Capture the cell that displays the provided text and extract its [X, Y] central coordinate. 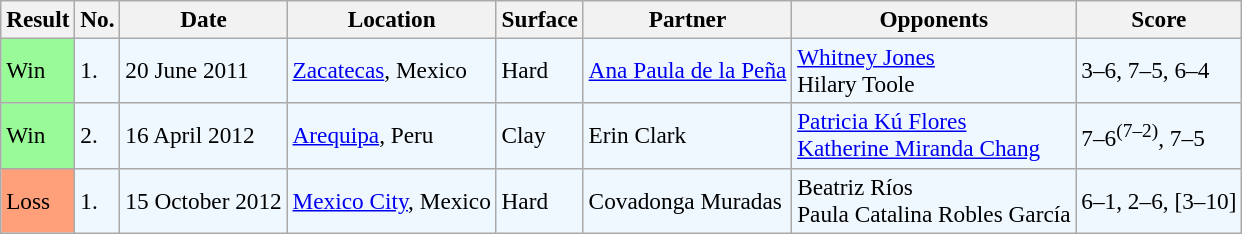
Erin Clark [688, 136]
Result [38, 19]
20 June 2011 [204, 70]
Ana Paula de la Peña [688, 70]
2. [98, 136]
Mexico City, Mexico [392, 200]
Beatriz Ríos Paula Catalina Robles García [934, 200]
6–1, 2–6, [3–10] [1159, 200]
7–6(7–2), 7–5 [1159, 136]
Surface [540, 19]
Arequipa, Peru [392, 136]
Opponents [934, 19]
Zacatecas, Mexico [392, 70]
No. [98, 19]
Location [392, 19]
Clay [540, 136]
Score [1159, 19]
15 October 2012 [204, 200]
Covadonga Muradas [688, 200]
Partner [688, 19]
Patricia Kú Flores Katherine Miranda Chang [934, 136]
Whitney Jones Hilary Toole [934, 70]
Loss [38, 200]
3–6, 7–5, 6–4 [1159, 70]
16 April 2012 [204, 136]
Date [204, 19]
